Determine the (x, y) coordinate at the center of the cell enclosing the given text.  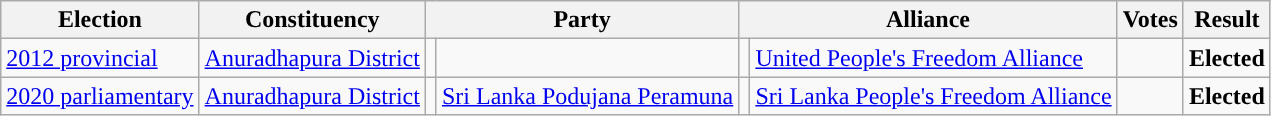
Constituency (312, 20)
2020 parliamentary (100, 96)
Votes (1150, 20)
United People's Freedom Alliance (934, 58)
Sri Lanka People's Freedom Alliance (934, 96)
Result (1226, 20)
2012 provincial (100, 58)
Election (100, 20)
Party (582, 20)
Alliance (928, 20)
Sri Lanka Podujana Peramuna (587, 96)
